Provide the [X, Y] coordinate of the cell's center where the given text is located.  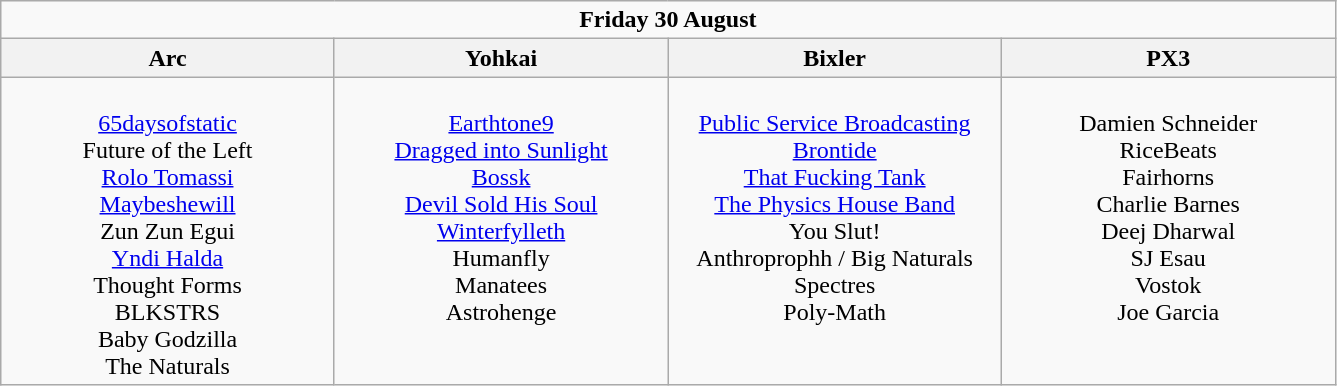
Public Service Broadcasting Brontide That Fucking Tank The Physics House Band You Slut! Anthroprophh / Big Naturals Spectres Poly-Math [835, 231]
Bixler [835, 58]
Earthtone9 Dragged into Sunlight Bossk Devil Sold His Soul Winterfylleth Humanfly Manatees Astrohenge [501, 231]
65daysofstatic Future of the Left Rolo Tomassi Maybeshewill Zun Zun Egui Yndi Halda Thought Forms BLKSTRS Baby Godzilla The Naturals [168, 231]
Arc [168, 58]
Friday 30 August [668, 20]
PX3 [1168, 58]
Yohkai [501, 58]
Damien Schneider RiceBeats Fairhorns Charlie Barnes Deej Dharwal SJ Esau Vostok Joe Garcia [1168, 231]
